Output the (x, y) coordinate of the center of the cell containing the given text.  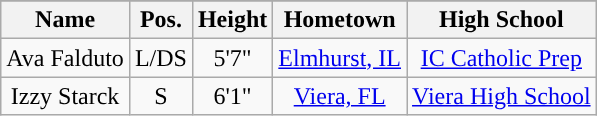
Izzy Starck (66, 96)
Viera, FL (340, 96)
6'1" (232, 96)
L/DS (160, 58)
5'7" (232, 58)
Ava Falduto (66, 58)
Height (232, 20)
Pos. (160, 20)
Elmhurst, IL (340, 58)
S (160, 96)
High School (502, 20)
Hometown (340, 20)
Viera High School (502, 96)
IC Catholic Prep (502, 58)
Name (66, 20)
